Identify which cell holds the provided text, then report its (X, Y) central coordinate. 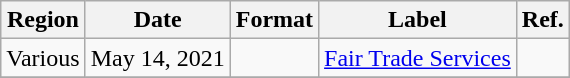
Ref. (542, 20)
Various (43, 58)
Region (43, 20)
Label (418, 20)
Fair Trade Services (418, 58)
Format (274, 20)
Date (158, 20)
May 14, 2021 (158, 58)
